Extract the [x, y] coordinate from the center of the cell holding the provided text.  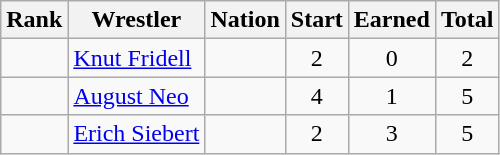
3 [392, 134]
0 [392, 58]
1 [392, 96]
4 [316, 96]
Earned [392, 20]
August Neo [136, 96]
Erich Siebert [136, 134]
Wrestler [136, 20]
Rank [34, 20]
Knut Fridell [136, 58]
Total [467, 20]
Nation [245, 20]
Start [316, 20]
